Pinpoint the cell where the given text exists, returning its [X, Y] midpoint coordinate. 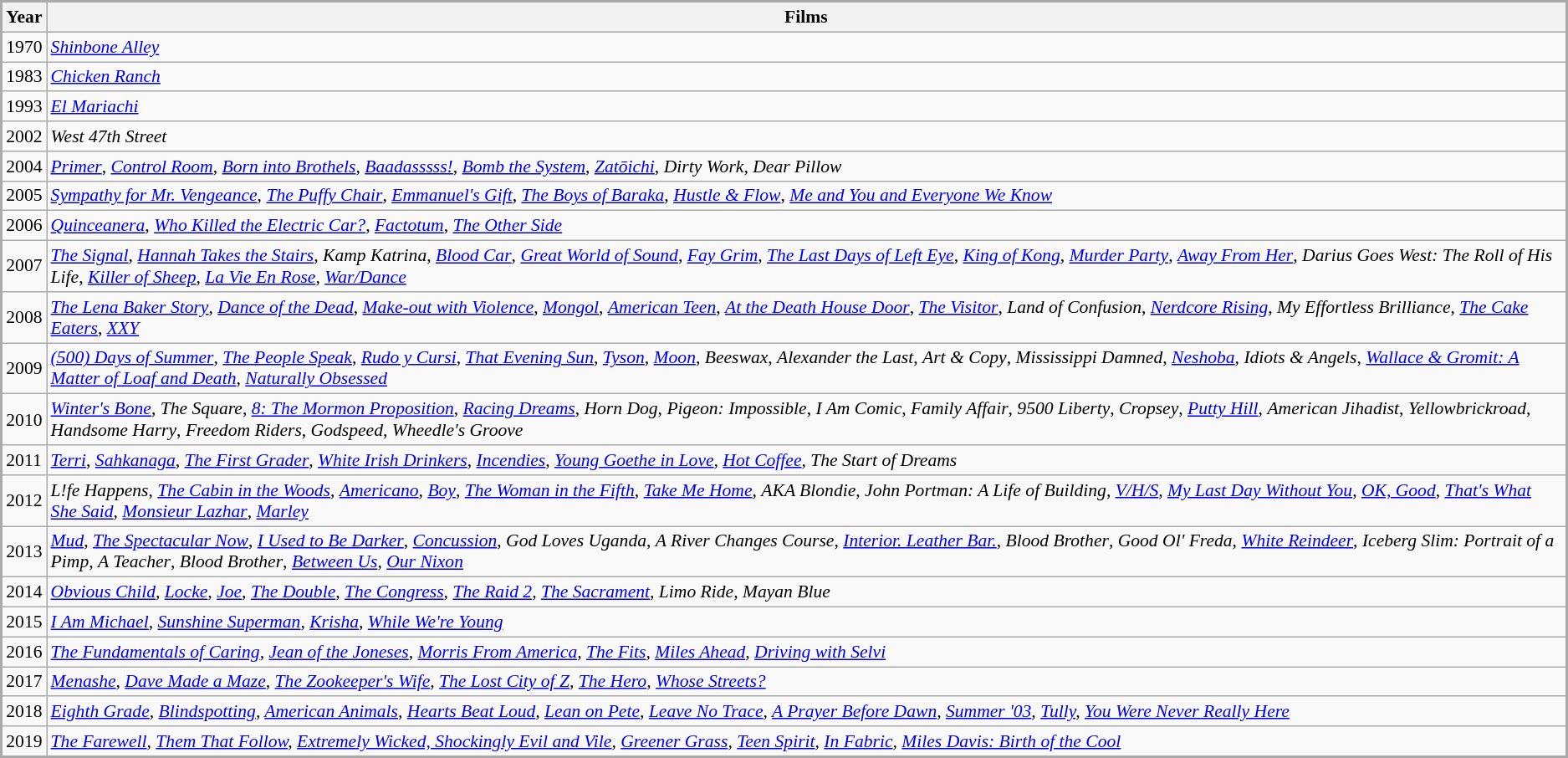
2015 [24, 622]
Terri, Sahkanaga, The First Grader, White Irish Drinkers, Incendies, Young Goethe in Love, Hot Coffee, The Start of Dreams [806, 460]
1993 [24, 107]
1970 [24, 47]
2009 [24, 368]
2016 [24, 652]
2018 [24, 712]
2011 [24, 460]
2005 [24, 196]
1983 [24, 77]
Quinceanera, Who Killed the Electric Car?, Factotum, The Other Side [806, 226]
2002 [24, 136]
2007 [24, 266]
2008 [24, 318]
2010 [24, 420]
2014 [24, 592]
2012 [24, 500]
Films [806, 17]
Chicken Ranch [806, 77]
2004 [24, 166]
West 47th Street [806, 136]
2019 [24, 741]
Year [24, 17]
Menashe, Dave Made a Maze, The Zookeeper's Wife, The Lost City of Z, The Hero, Whose Streets? [806, 682]
I Am Michael, Sunshine Superman, Krisha, While We're Young [806, 622]
El Mariachi [806, 107]
2013 [24, 552]
Obvious Child, Locke, Joe, The Double, The Congress, The Raid 2, The Sacrament, Limo Ride, Mayan Blue [806, 592]
Primer, Control Room, Born into Brothels, Baadasssss!, Bomb the System, Zatōichi, Dirty Work, Dear Pillow [806, 166]
Sympathy for Mr. Vengeance, The Puffy Chair, Emmanuel's Gift, The Boys of Baraka, Hustle & Flow, Me and You and Everyone We Know [806, 196]
The Fundamentals of Caring, Jean of the Joneses, Morris From America, The Fits, Miles Ahead, Driving with Selvi [806, 652]
Shinbone Alley [806, 47]
2017 [24, 682]
2006 [24, 226]
The Farewell, Them That Follow, Extremely Wicked, Shockingly Evil and Vile, Greener Grass, Teen Spirit, In Fabric, Miles Davis: Birth of the Cool [806, 741]
